Identify which cell holds the provided text, then report its (X, Y) central coordinate. 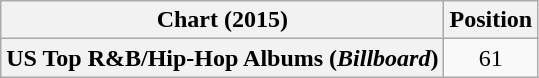
61 (491, 58)
US Top R&B/Hip-Hop Albums (Billboard) (222, 58)
Chart (2015) (222, 20)
Position (491, 20)
